Pinpoint the cell where the given text exists, returning its [x, y] midpoint coordinate. 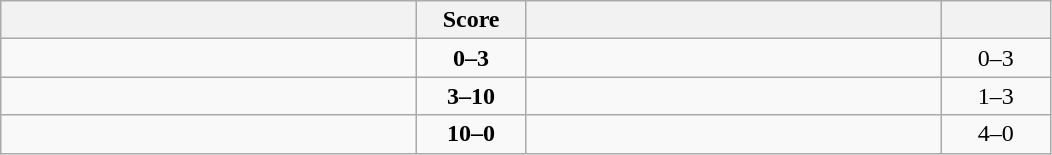
1–3 [996, 96]
Score [472, 20]
4–0 [996, 134]
3–10 [472, 96]
10–0 [472, 134]
